Provide the (X, Y) coordinate of the cell's center where the given text is located.  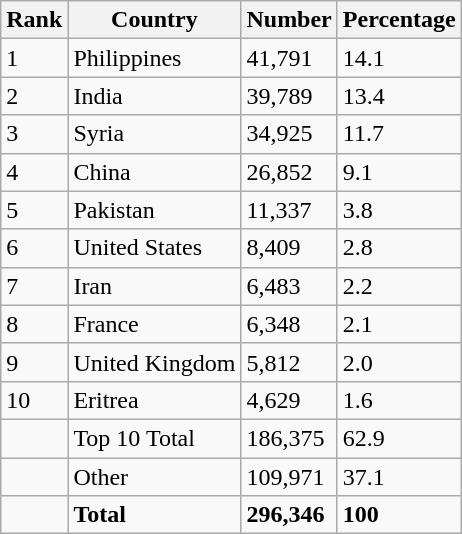
2.1 (399, 324)
39,789 (289, 96)
8,409 (289, 248)
5 (34, 210)
Country (154, 20)
9.1 (399, 172)
United States (154, 248)
4 (34, 172)
Top 10 Total (154, 438)
100 (399, 515)
6,348 (289, 324)
3 (34, 134)
10 (34, 400)
11,337 (289, 210)
Syria (154, 134)
1 (34, 58)
5,812 (289, 362)
Rank (34, 20)
Iran (154, 286)
6,483 (289, 286)
62.9 (399, 438)
Percentage (399, 20)
2.0 (399, 362)
13.4 (399, 96)
41,791 (289, 58)
France (154, 324)
Eritrea (154, 400)
1.6 (399, 400)
7 (34, 286)
3.8 (399, 210)
11.7 (399, 134)
186,375 (289, 438)
296,346 (289, 515)
China (154, 172)
Other (154, 477)
2 (34, 96)
26,852 (289, 172)
Total (154, 515)
34,925 (289, 134)
6 (34, 248)
United Kingdom (154, 362)
Number (289, 20)
India (154, 96)
37.1 (399, 477)
109,971 (289, 477)
Philippines (154, 58)
4,629 (289, 400)
14.1 (399, 58)
2.8 (399, 248)
2.2 (399, 286)
8 (34, 324)
9 (34, 362)
Pakistan (154, 210)
